Search for the cell housing the specified text and yield its (x, y) center coordinate. 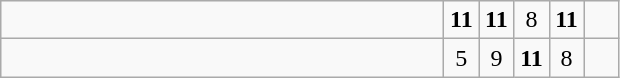
9 (496, 58)
5 (462, 58)
